Locate the cell with the specified text and output its [X, Y] center coordinate. 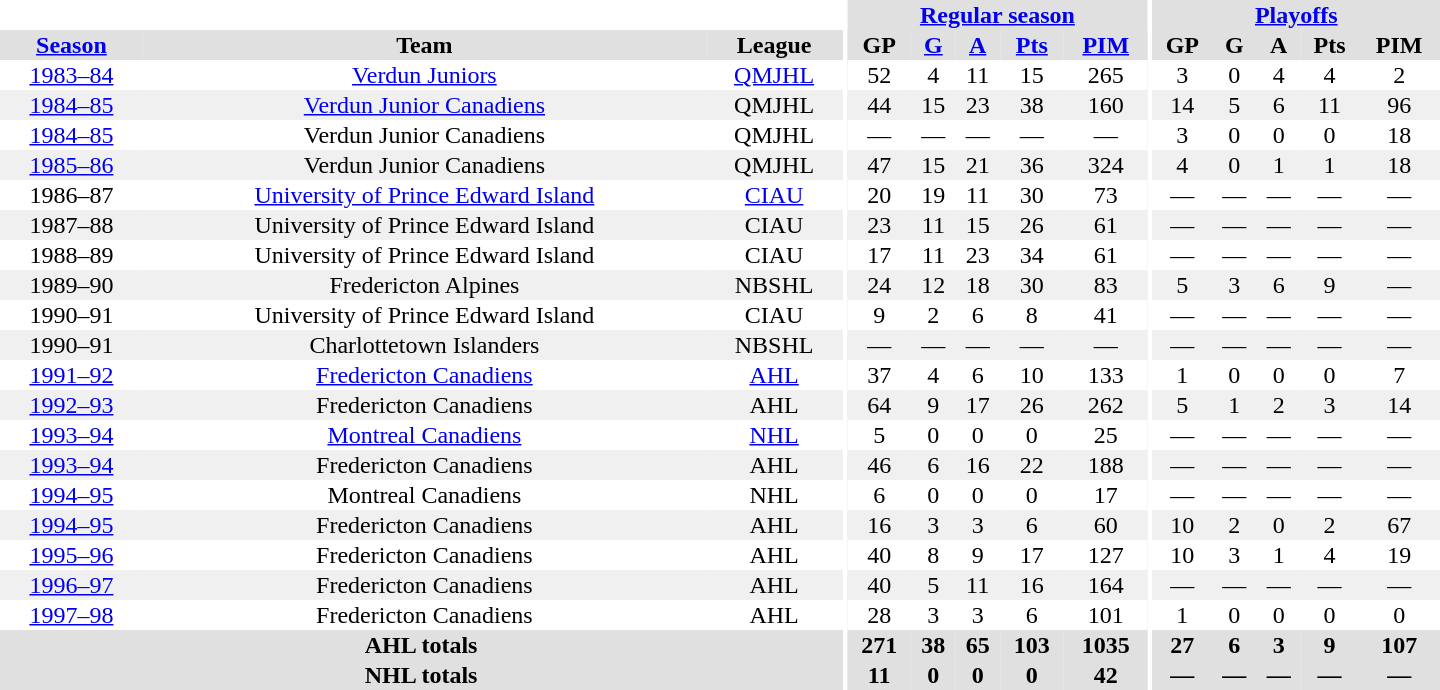
47 [879, 165]
Fredericton Alpines [424, 285]
Playoffs [1296, 15]
34 [1032, 255]
133 [1106, 375]
37 [879, 375]
NHL totals [421, 675]
League [774, 45]
265 [1106, 75]
1985–86 [72, 165]
28 [879, 615]
46 [879, 465]
1988–89 [72, 255]
103 [1032, 645]
24 [879, 285]
73 [1106, 195]
67 [1399, 525]
1983–84 [72, 75]
Charlottetown Islanders [424, 345]
1989–90 [72, 285]
Team [424, 45]
22 [1032, 465]
1991–92 [72, 375]
1997–98 [72, 615]
27 [1183, 645]
36 [1032, 165]
25 [1106, 435]
12 [933, 285]
52 [879, 75]
Regular season [997, 15]
1986–87 [72, 195]
127 [1106, 555]
164 [1106, 585]
83 [1106, 285]
101 [1106, 615]
262 [1106, 405]
41 [1106, 315]
7 [1399, 375]
107 [1399, 645]
65 [978, 645]
Season [72, 45]
1992–93 [72, 405]
1996–97 [72, 585]
160 [1106, 105]
64 [879, 405]
96 [1399, 105]
Verdun Juniors [424, 75]
42 [1106, 675]
60 [1106, 525]
21 [978, 165]
1035 [1106, 645]
20 [879, 195]
44 [879, 105]
324 [1106, 165]
1995–96 [72, 555]
188 [1106, 465]
1987–88 [72, 225]
271 [879, 645]
AHL totals [421, 645]
